Scan for the cell matching the given text and deliver its (X, Y) coordinate at center. 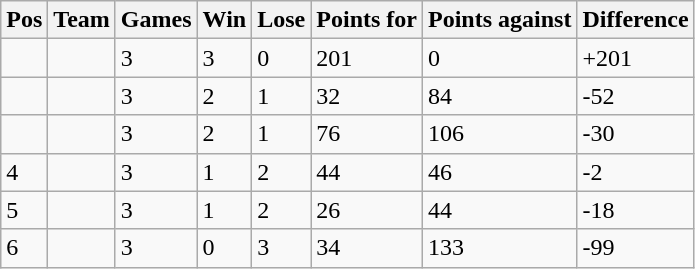
32 (367, 96)
6 (24, 248)
5 (24, 210)
Games (156, 20)
Win (224, 20)
201 (367, 58)
-99 (636, 248)
-18 (636, 210)
46 (500, 172)
-30 (636, 134)
Team (82, 20)
Points for (367, 20)
Pos (24, 20)
-52 (636, 96)
-2 (636, 172)
Points against (500, 20)
+201 (636, 58)
Lose (282, 20)
Difference (636, 20)
26 (367, 210)
106 (500, 134)
133 (500, 248)
84 (500, 96)
76 (367, 134)
34 (367, 248)
4 (24, 172)
